Identify which cell holds the provided text, then report its [X, Y] central coordinate. 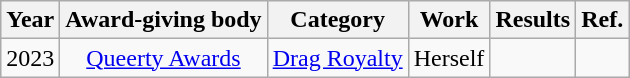
Results [533, 20]
Drag Royalty [338, 58]
Category [338, 20]
Year [30, 20]
2023 [30, 58]
Ref. [602, 20]
Work [449, 20]
Award-giving body [164, 20]
Herself [449, 58]
Queerty Awards [164, 58]
